Pinpoint the cell where the given text exists, returning its [x, y] midpoint coordinate. 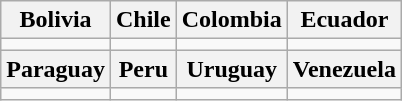
Venezuela [344, 69]
Bolivia [56, 20]
Uruguay [232, 69]
Colombia [232, 20]
Ecuador [344, 20]
Chile [143, 20]
Peru [143, 69]
Paraguay [56, 69]
